Return the (X, Y) coordinate for the center point of the cell that contains the specified text.  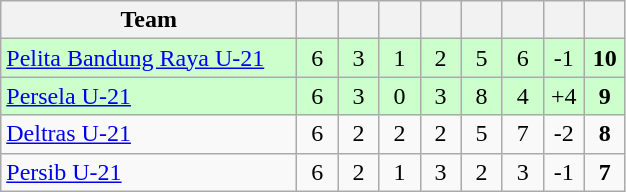
4 (522, 96)
-2 (564, 134)
Persela U-21 (149, 96)
9 (604, 96)
0 (400, 96)
Persib U-21 (149, 172)
+4 (564, 96)
Deltras U-21 (149, 134)
Team (149, 20)
10 (604, 58)
Pelita Bandung Raya U-21 (149, 58)
